Pinpoint the cell where the given text exists, returning its (x, y) midpoint coordinate. 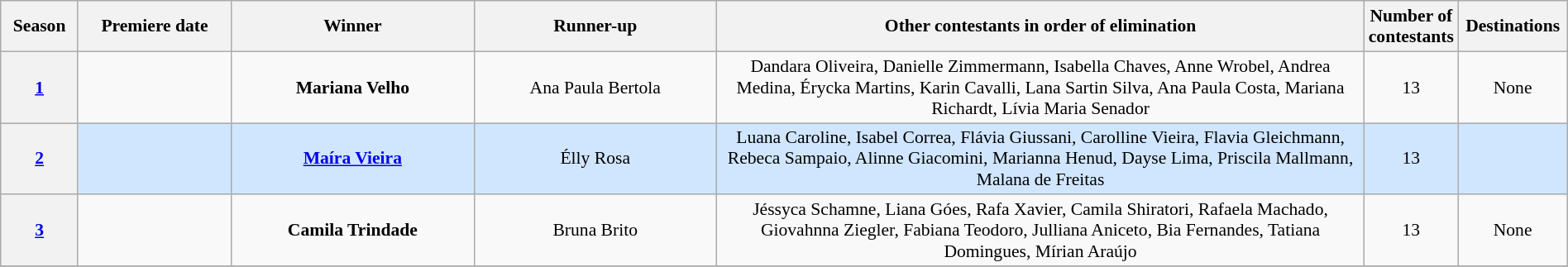
Runner-up (595, 26)
Premiere date (154, 26)
Number of contestants (1411, 26)
Winner (353, 26)
Élly Rosa (595, 159)
2 (40, 159)
Bruna Brito (595, 231)
Maíra Vieira (353, 159)
Camila Trindade (353, 231)
3 (40, 231)
Ana Paula Bertola (595, 88)
Other contestants in order of elimination (1040, 26)
1 (40, 88)
Season (40, 26)
Mariana Velho (353, 88)
Destinations (1513, 26)
